Search for the cell housing the specified text and yield its (x, y) center coordinate. 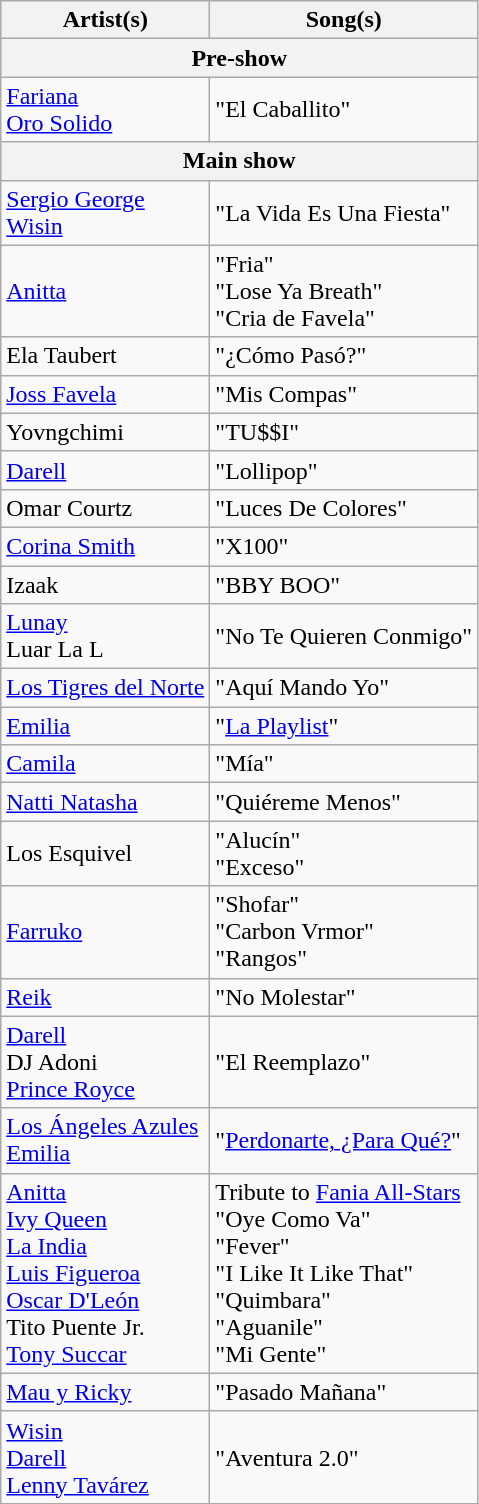
Corina Smith (106, 546)
Song(s) (344, 20)
"No Molestar" (344, 997)
Darell (106, 470)
Los Ángeles AzulesEmilia (106, 1140)
"Shofar""Carbon Vrmor""Rangos" (344, 932)
Anitta (106, 291)
Main show (240, 161)
"¿Cómo Pasó?" (344, 356)
Los Esquivel (106, 854)
FarianaOro Solido (106, 110)
Los Tigres del Norte (106, 688)
"Lollipop" (344, 470)
"No Te Quieren Conmigo" (344, 636)
LunayLuar La L (106, 636)
Camila (106, 764)
"Quiéreme Menos" (344, 802)
Yovngchimi (106, 432)
Pre-show (240, 58)
"Pasado Mañana" (344, 1392)
WisinDarellLenny Tavárez (106, 1457)
"Mis Compas" (344, 394)
Izaak (106, 585)
Tribute to Fania All-Stars"Oye Como Va""Fever""I Like It Like That""Quimbara""Aguanile""Mi Gente" (344, 1273)
"Perdonarte, ¿Para Qué?" (344, 1140)
DarellDJ AdoniPrince Royce (106, 1062)
AnittaIvy QueenLa IndiaLuis FigueroaOscar D'LeónTito Puente Jr.Tony Succar (106, 1273)
"Mía" (344, 764)
Reik (106, 997)
Sergio GeorgeWisin (106, 212)
Omar Courtz (106, 508)
"El Reemplazo" (344, 1062)
"Luces De Colores" (344, 508)
"X100" (344, 546)
Ela Taubert (106, 356)
"El Caballito" (344, 110)
"La Vida Es Una Fiesta" (344, 212)
"BBY BOO" (344, 585)
"Aventura 2.0" (344, 1457)
Joss Favela (106, 394)
Natti Natasha (106, 802)
Mau y Ricky (106, 1392)
"Fria""Lose Ya Breath""Cria de Favela" (344, 291)
Farruko (106, 932)
Emilia (106, 726)
"Aquí Mando Yo" (344, 688)
"La Playlist" (344, 726)
"Alucín""Exceso" (344, 854)
Artist(s) (106, 20)
"TU$$I" (344, 432)
